Detect which cell encompasses the target text, then output its (X, Y) center coordinate. 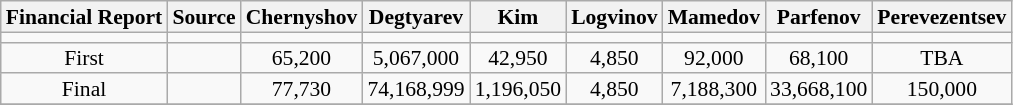
Chernyshov (302, 16)
65,200 (302, 58)
Financial Report (84, 16)
42,950 (518, 58)
TBA (942, 58)
Source (204, 16)
92,000 (714, 58)
33,668,100 (818, 90)
Perevezentsev (942, 16)
1,196,050 (518, 90)
Mamedov (714, 16)
77,730 (302, 90)
68,100 (818, 58)
First (84, 58)
74,168,999 (416, 90)
Parfenov (818, 16)
Kim (518, 16)
Degtyarev (416, 16)
Final (84, 90)
150,000 (942, 90)
Logvinov (614, 16)
5,067,000 (416, 58)
7,188,300 (714, 90)
